Determine the [X, Y] coordinate at the center of the cell enclosing the given text.  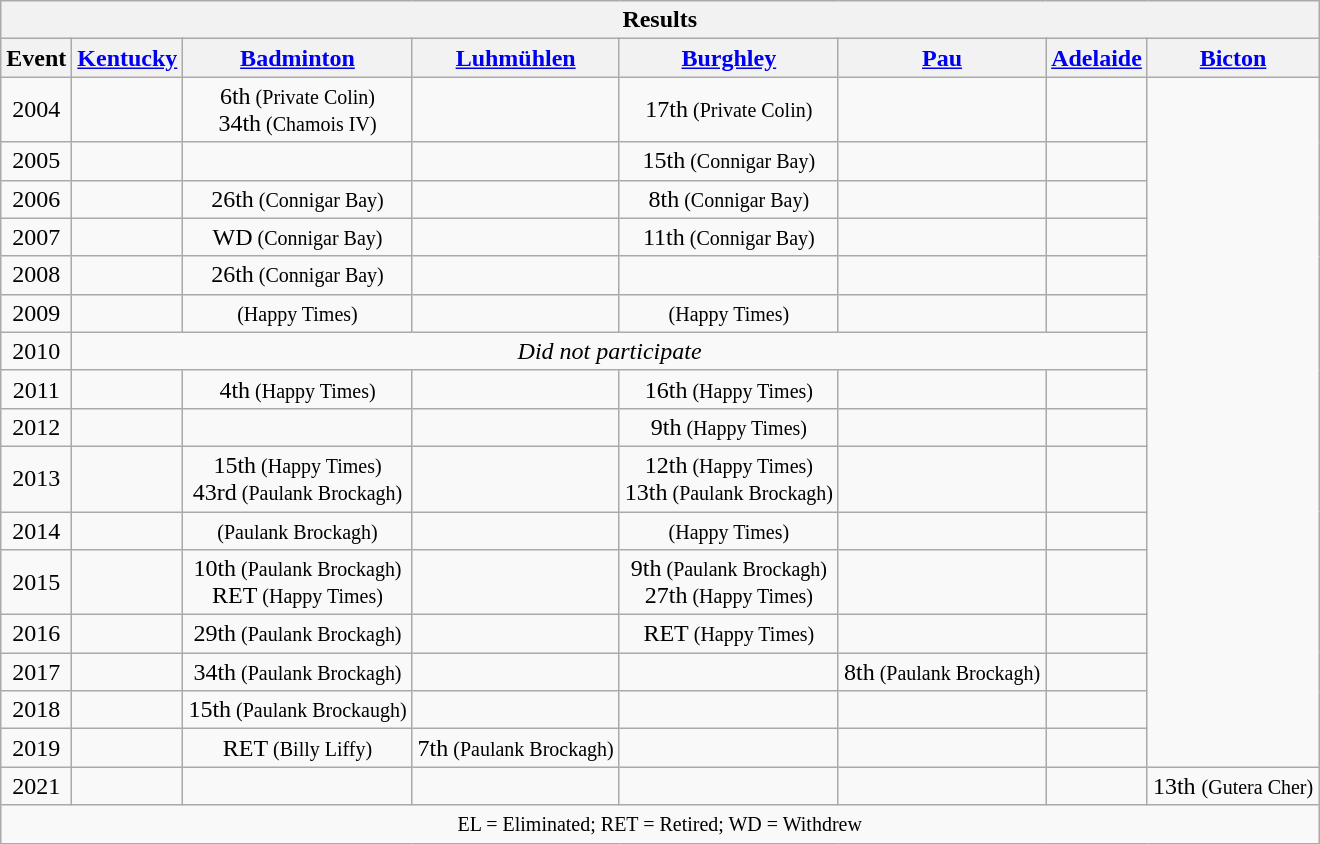
Adelaide [1097, 58]
10th (Paulank Brockagh)RET (Happy Times) [298, 582]
8th (Connigar Bay) [728, 199]
Kentucky [128, 58]
Did not participate [610, 351]
15th (Happy Times)43rd (Paulank Brockagh) [298, 478]
Luhmühlen [516, 58]
2016 [36, 634]
12th (Happy Times)13th (Paulank Brockagh) [728, 478]
16th (Happy Times) [728, 389]
13th (Gutera Cher) [1232, 786]
EL = Eliminated; RET = Retired; WD = Withdrew [660, 824]
2012 [36, 427]
2008 [36, 275]
Burghley [728, 58]
2021 [36, 786]
Pau [942, 58]
8th (Paulank Brockagh) [942, 672]
9th (Paulank Brockagh)27th (Happy Times) [728, 582]
11th (Connigar Bay) [728, 237]
17th (Private Colin) [728, 110]
15th (Connigar Bay) [728, 161]
6th (Private Colin)34th (Chamois IV) [298, 110]
Event [36, 58]
2007 [36, 237]
2014 [36, 531]
Results [660, 20]
7th (Paulank Brockagh) [516, 748]
9th (Happy Times) [728, 427]
(Paulank Brockagh) [298, 531]
2019 [36, 748]
Badminton [298, 58]
4th (Happy Times) [298, 389]
2011 [36, 389]
2009 [36, 313]
2017 [36, 672]
2018 [36, 710]
34th (Paulank Brockagh) [298, 672]
WD (Connigar Bay) [298, 237]
2004 [36, 110]
29th (Paulank Brockagh) [298, 634]
2010 [36, 351]
Bicton [1232, 58]
2013 [36, 478]
RET (Happy Times) [728, 634]
15th (Paulank Brockaugh) [298, 710]
2015 [36, 582]
RET (Billy Liffy) [298, 748]
2006 [36, 199]
2005 [36, 161]
